Return the (x, y) coordinate for the center point of the cell that contains the specified text.  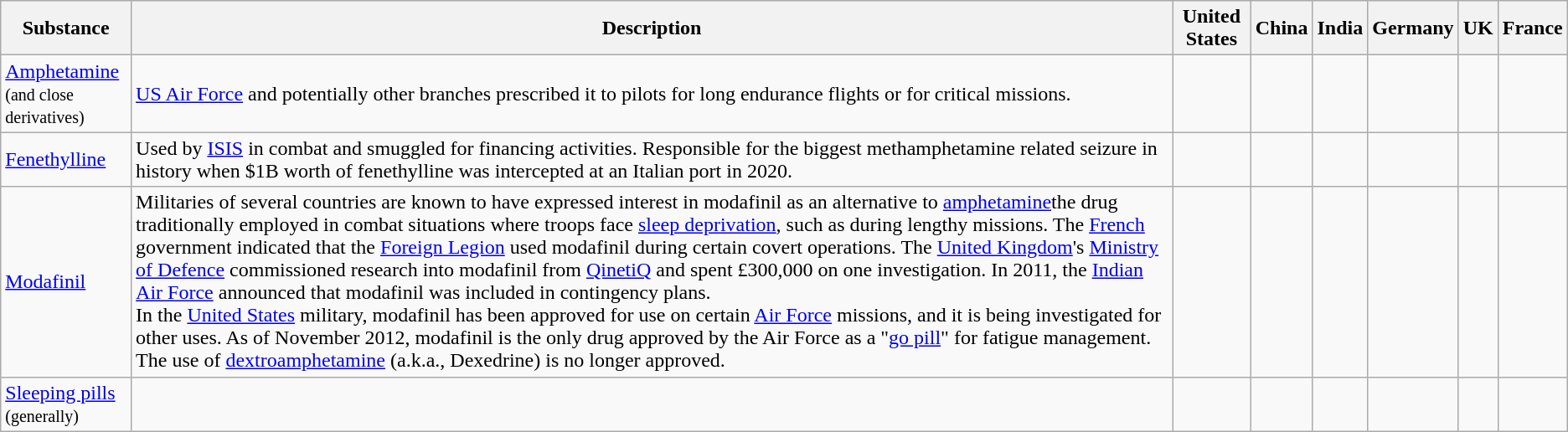
Substance (66, 28)
US Air Force and potentially other branches prescribed it to pilots for long endurance flights or for critical missions. (652, 94)
France (1533, 28)
UK (1478, 28)
Fenethylline (66, 159)
China (1282, 28)
India (1340, 28)
Description (652, 28)
Sleeping pills(generally) (66, 404)
Germany (1413, 28)
Amphetamine(and close derivatives) (66, 94)
Modafinil (66, 281)
United States (1212, 28)
